Find where the given text appears and provide that cell's center as [X, Y] coordinate. 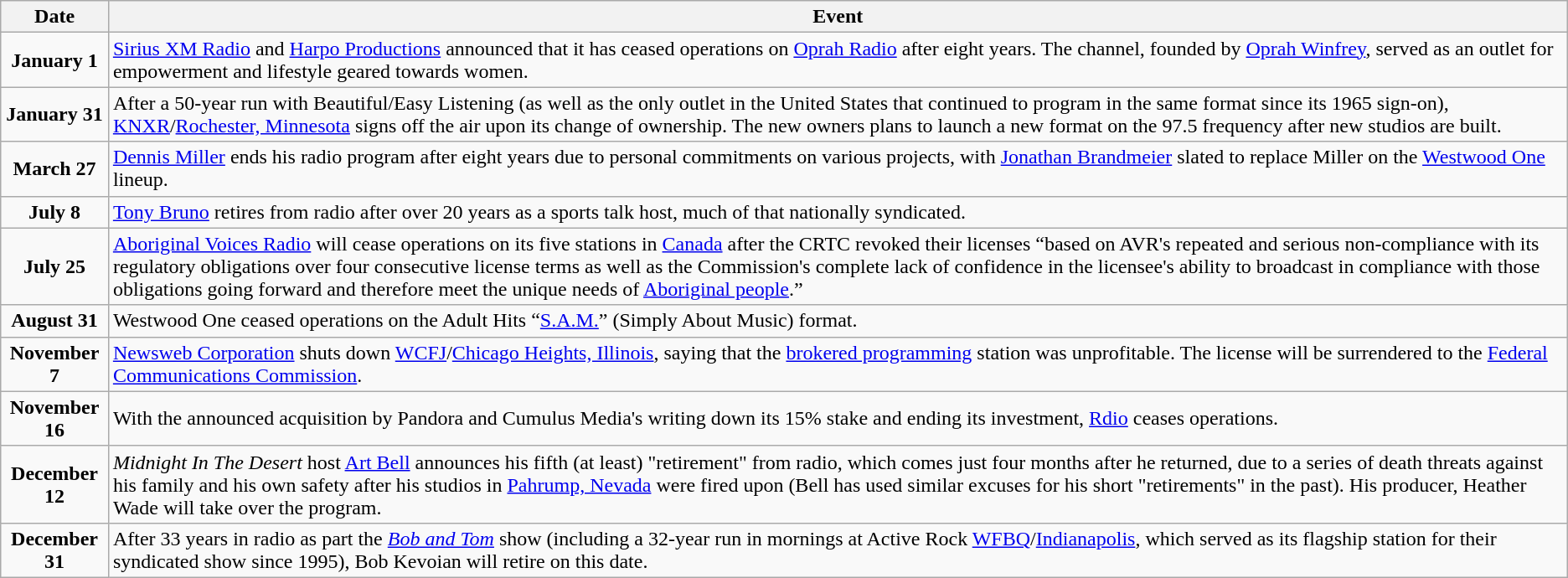
Date [55, 17]
Event [838, 17]
December 12 [55, 484]
Tony Bruno retires from radio after over 20 years as a sports talk host, much of that nationally syndicated. [838, 212]
July 25 [55, 266]
March 27 [55, 169]
November 7 [55, 364]
July 8 [55, 212]
January 31 [55, 114]
Westwood One ceased operations on the Adult Hits “S.A.M.” (Simply About Music) format. [838, 321]
December 31 [55, 550]
August 31 [55, 321]
With the announced acquisition by Pandora and Cumulus Media's writing down its 15% stake and ending its investment, Rdio ceases operations. [838, 419]
November 16 [55, 419]
January 1 [55, 60]
